Output the [x, y] coordinate of the center of the cell containing the given text.  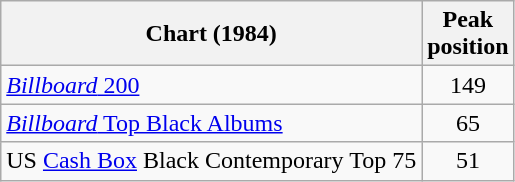
65 [468, 123]
149 [468, 85]
Billboard Top Black Albums [212, 123]
US Cash Box Black Contemporary Top 75 [212, 161]
Chart (1984) [212, 34]
Billboard 200 [212, 85]
Peakposition [468, 34]
51 [468, 161]
